Return the [X, Y] coordinate for the center point of the cell that contains the specified text.  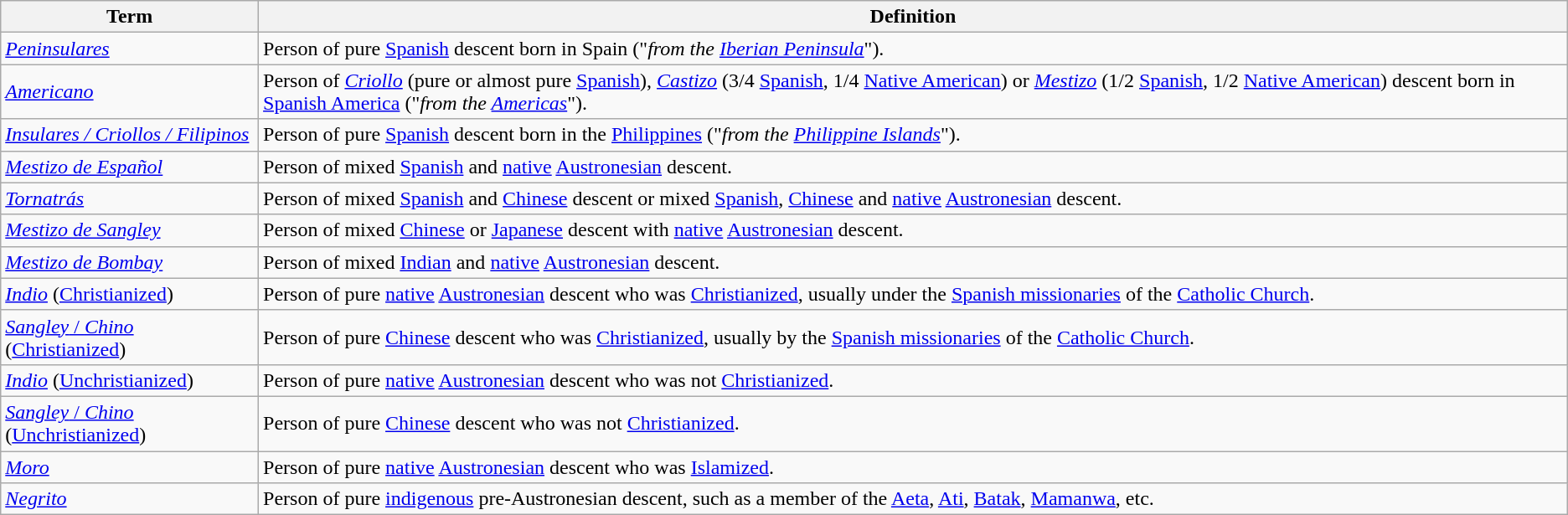
Sangley / Chino (Unchristianized) [130, 424]
Person of pure Spanish descent born in Spain ("from the Iberian Peninsula"). [913, 49]
Definition [913, 17]
Tornatrás [130, 198]
Mestizo de Español [130, 167]
Mestizo de Sangley [130, 230]
Insulares / Criollos / Filipinos [130, 135]
Person of pure native Austronesian descent who was Islamized. [913, 466]
Moro [130, 466]
Person of pure native Austronesian descent who was not Christianized. [913, 380]
Term [130, 17]
Person of pure indigenous pre-Austronesian descent, such as a member of the Aeta, Ati, Batak, Mamanwa, etc. [913, 499]
Indio (Unchristianized) [130, 380]
Person of mixed Chinese or Japanese descent with native Austronesian descent. [913, 230]
Person of pure Spanish descent born in the Philippines ("from the Philippine Islands"). [913, 135]
Peninsulares [130, 49]
Sangley / Chino (Christianized) [130, 337]
Person of mixed Spanish and Chinese descent or mixed Spanish, Chinese and native Austronesian descent. [913, 198]
Person of pure native Austronesian descent who was Christianized, usually under the Spanish missionaries of the Catholic Church. [913, 294]
Mestizo de Bombay [130, 262]
Americano [130, 92]
Person of mixed Spanish and native Austronesian descent. [913, 167]
Person of mixed Indian and native Austronesian descent. [913, 262]
Person of pure Chinese descent who was Christianized, usually by the Spanish missionaries of the Catholic Church. [913, 337]
Indio (Christianized) [130, 294]
Negrito [130, 499]
Person of pure Chinese descent who was not Christianized. [913, 424]
